Return the (X, Y) coordinate for the center point of the cell that contains the specified text.  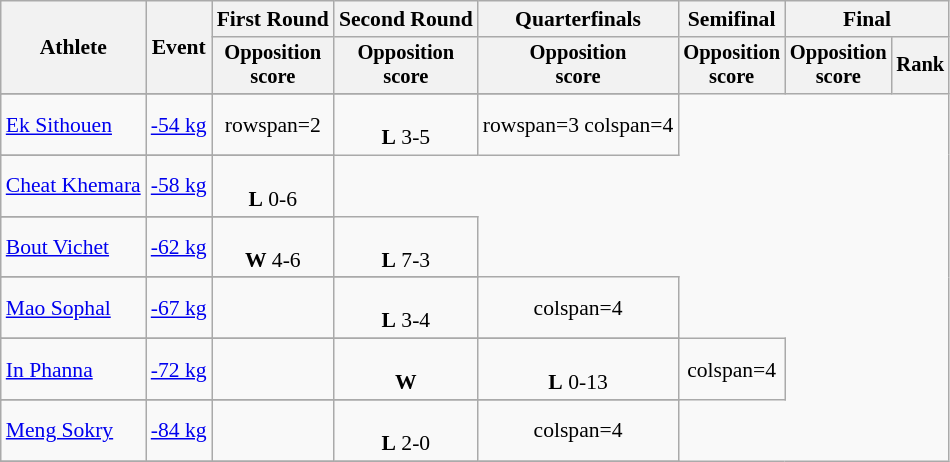
Final (867, 19)
-67 kg (179, 308)
Second Round (406, 19)
L 7-3 (406, 248)
-58 kg (179, 186)
-72 kg (179, 370)
Bout Vichet (74, 248)
Semifinal (732, 19)
-84 kg (179, 430)
Ek Sithouen (74, 124)
Mao Sophal (74, 308)
Cheat Khemara (74, 186)
L 2-0 (406, 430)
rowspan=2 (273, 124)
Athlete (74, 48)
L 3-5 (406, 124)
Event (179, 48)
-62 kg (179, 248)
-54 kg (179, 124)
Rank (921, 66)
L 0-13 (578, 370)
W (406, 370)
rowspan=3 colspan=4 (578, 124)
Meng Sokry (74, 430)
In Phanna (74, 370)
L 0-6 (273, 186)
L 3-4 (406, 308)
Quarterfinals (578, 19)
First Round (273, 19)
W 4-6 (273, 248)
